From the cell containing the given text, extract its center point as (X, Y) coordinate. 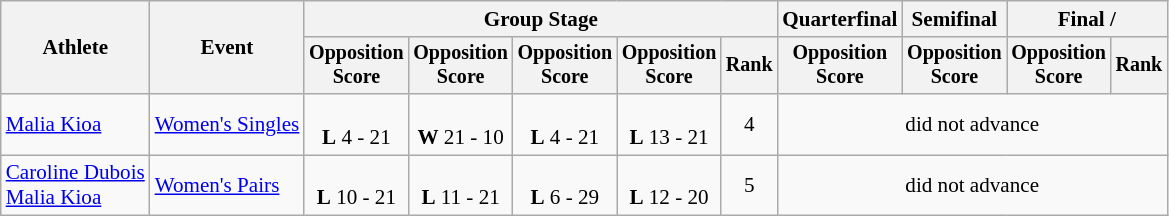
Final / (1086, 18)
L 12 - 20 (669, 186)
Caroline DuboisMalia Kioa (76, 186)
5 (749, 186)
Malia Kioa (76, 124)
Athlete (76, 48)
L 10 - 21 (356, 186)
L 13 - 21 (669, 124)
W 21 - 10 (460, 124)
L 11 - 21 (460, 186)
Semifinal (954, 18)
Group Stage (540, 18)
4 (749, 124)
Women's Pairs (228, 186)
Women's Singles (228, 124)
L 6 - 29 (565, 186)
Quarterfinal (840, 18)
Event (228, 48)
